Extract the [x, y] coordinate from the center of the cell holding the provided text.  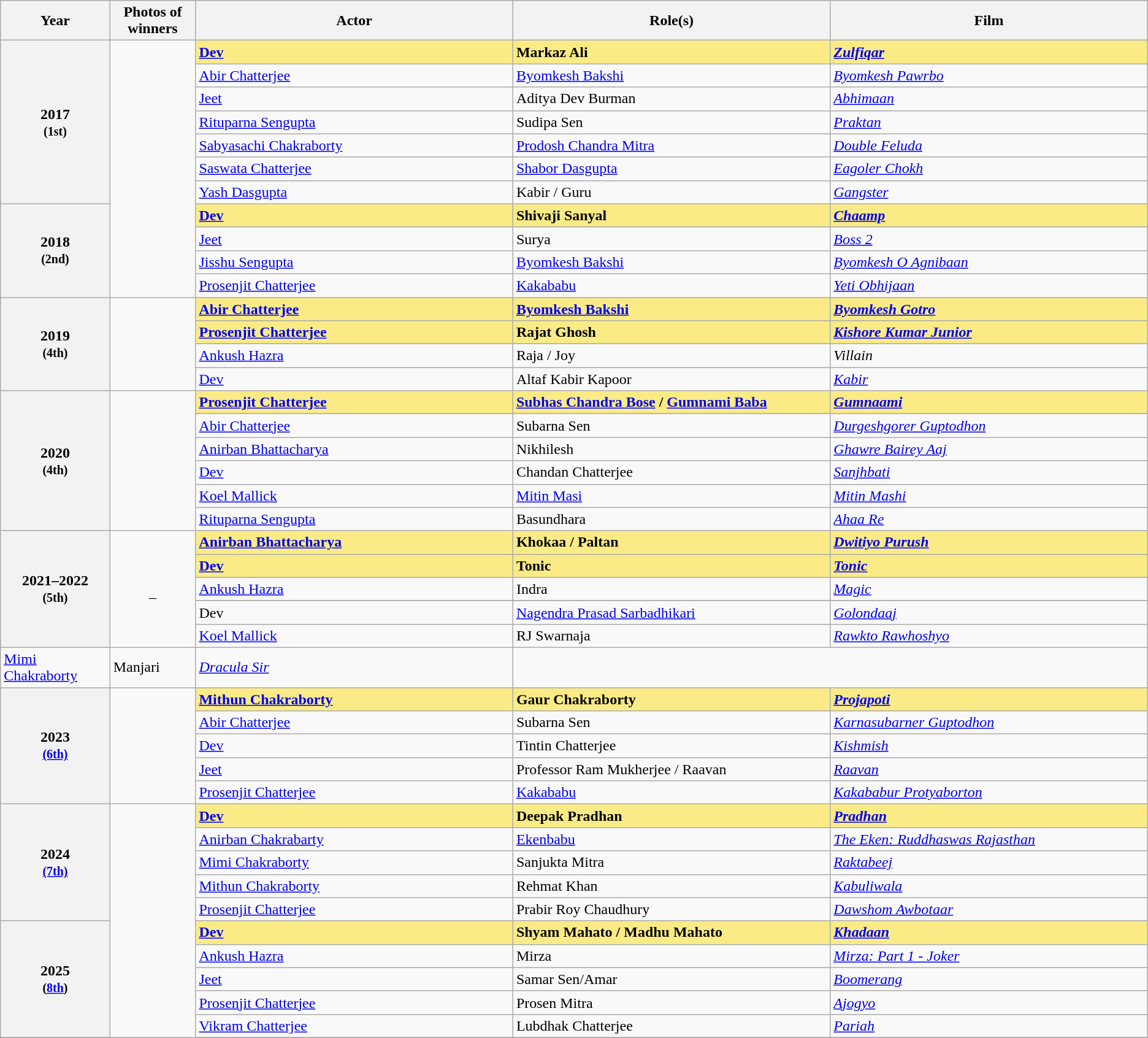
RJ Swarnaja [671, 636]
Mirza [671, 956]
Samar Sen/Amar [671, 979]
2024 (7th) [55, 863]
Deepak Pradhan [671, 816]
Sudipa Sen [671, 122]
Mirza: Part 1 - Joker [989, 956]
Professor Ram Mukherjee / Raavan [671, 769]
Prodosh Chandra Mitra [671, 145]
Sabyasachi Chakraborty [354, 145]
Jisshu Sengupta [354, 262]
Year [55, 21]
Chaamp [989, 215]
Sanjhbati [989, 472]
Byomkesh O Agnibaan [989, 262]
Khokaa / Paltan [671, 542]
Aditya Dev Burman [671, 99]
Role(s) [671, 21]
Dwitiyo Purush [989, 542]
Khadaan [989, 932]
Zulfiqar [989, 52]
Double Feluda [989, 145]
Rehmat Khan [671, 886]
Chandan Chatterjee [671, 472]
Prosen Mitra [671, 1002]
Shivaji Sanyal [671, 215]
Golondaaj [989, 612]
Gaur Chakraborty [671, 699]
Boomerang [989, 979]
Kakababur Protyaborton [989, 793]
Kabuliwala [989, 886]
Saswata Chatterjee [354, 169]
Vikram Chatterjee [354, 1026]
2017 (1st) [55, 122]
Mitin Masi [671, 496]
Abhimaan [989, 99]
Byomkesh Gotro [989, 309]
Praktan [989, 122]
Nagendra Prasad Sarbadhikari [671, 612]
Magic [989, 589]
Nikhilesh [671, 449]
Mitin Mashi [989, 496]
Surya [671, 239]
2019 (4th) [55, 344]
Lubdhak Chatterjee [671, 1026]
The Eken: Ruddhaswas Rajasthan [989, 839]
Film [989, 21]
Anirban Chakrabarty [354, 839]
Kabir / Guru [671, 192]
Byomkesh Pawrbo [989, 75]
Raktabeej [989, 863]
Ekenbabu [671, 839]
Durgeshgorer Guptodhon [989, 426]
Prabir Roy Chaudhury [671, 909]
2023 (6th) [55, 745]
Photos of winners [153, 21]
Gangster [989, 192]
Pradhan [989, 816]
2018 (2nd) [55, 250]
Yash Dasgupta [354, 192]
2025(8th) [55, 979]
Pariah [989, 1026]
Kishore Kumar Junior [989, 333]
Actor [354, 21]
– [153, 589]
Boss 2 [989, 239]
Sanjukta Mitra [671, 863]
2020 (4th) [55, 461]
Basundhara [671, 519]
Indra [671, 589]
Tintin Chatterjee [671, 746]
Raja / Joy [671, 356]
Ajogyo [989, 1002]
Ghawre Bairey Aaj [989, 449]
Dracula Sir [354, 667]
Yeti Obhijaan [989, 285]
Markaz Ali [671, 52]
2021–2022 (5th) [55, 589]
Kishmish [989, 746]
Altaf Kabir Kapoor [671, 379]
Subhas Chandra Bose / Gumnami Baba [671, 402]
Raavan [989, 769]
Gumnaami [989, 402]
Shyam Mahato / Madhu Mahato [671, 932]
Rawkto Rawhoshyo [989, 636]
Rajat Ghosh [671, 333]
Manjari [153, 667]
Villain [989, 356]
Projapoti [989, 699]
Dawshom Awbotaar [989, 909]
Shabor Dasgupta [671, 169]
Kabir [989, 379]
Eagoler Chokh [989, 169]
Ahaa Re [989, 519]
Karnasubarner Guptodhon [989, 723]
